Determine the (X, Y) coordinate at the center of the cell enclosing the given text.  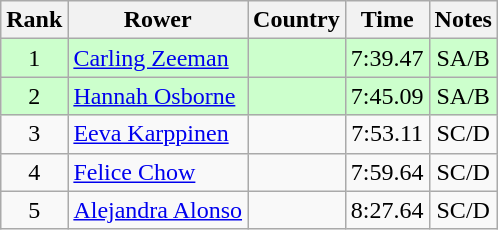
Eeva Karppinen (158, 134)
2 (34, 96)
7:39.47 (387, 58)
5 (34, 210)
1 (34, 58)
3 (34, 134)
Rank (34, 20)
Country (297, 20)
Rower (158, 20)
Hannah Osborne (158, 96)
7:59.64 (387, 172)
4 (34, 172)
7:53.11 (387, 134)
Carling Zeeman (158, 58)
8:27.64 (387, 210)
Alejandra Alonso (158, 210)
Felice Chow (158, 172)
Notes (463, 20)
Time (387, 20)
7:45.09 (387, 96)
